From the cell containing the given text, extract its center point as (X, Y) coordinate. 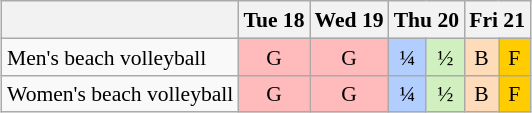
Men's beach volleyball (120, 56)
Women's beach volleyball (120, 94)
Thu 20 (427, 20)
Tue 18 (274, 20)
Fri 21 (497, 20)
Wed 19 (350, 20)
